From the cell containing the given text, extract its center point as [x, y] coordinate. 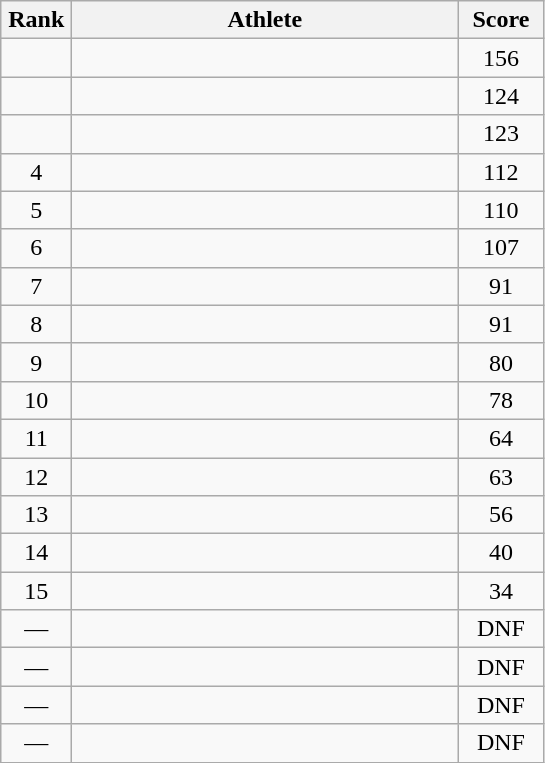
Score [501, 20]
7 [36, 286]
8 [36, 324]
9 [36, 362]
Athlete [265, 20]
107 [501, 248]
80 [501, 362]
12 [36, 477]
40 [501, 553]
123 [501, 134]
112 [501, 172]
14 [36, 553]
63 [501, 477]
5 [36, 210]
15 [36, 591]
78 [501, 400]
110 [501, 210]
11 [36, 438]
6 [36, 248]
10 [36, 400]
64 [501, 438]
13 [36, 515]
124 [501, 96]
Rank [36, 20]
4 [36, 172]
156 [501, 58]
56 [501, 515]
34 [501, 591]
